Return the (x, y) coordinate for the center point of the cell that contains the specified text.  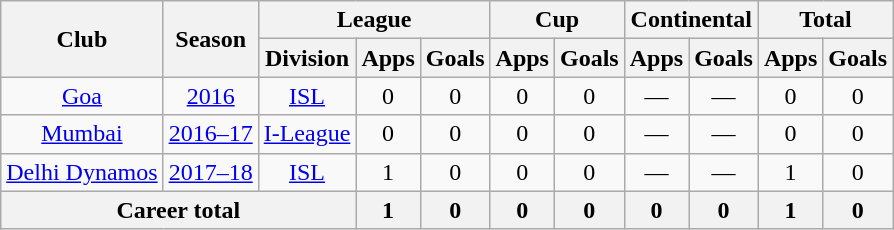
Delhi Dynamos (82, 172)
I-League (307, 134)
League (374, 20)
2016 (210, 96)
Continental (691, 20)
Goa (82, 96)
Club (82, 39)
Mumbai (82, 134)
Cup (557, 20)
Division (307, 58)
2016–17 (210, 134)
Career total (178, 210)
Total (825, 20)
2017–18 (210, 172)
Season (210, 39)
